Pinpoint the cell where the given text exists, returning its (x, y) midpoint coordinate. 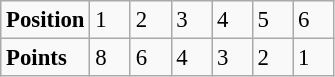
Points (46, 58)
5 (272, 20)
8 (110, 58)
Position (46, 20)
